Detect which cell encompasses the target text, then output its [X, Y] center coordinate. 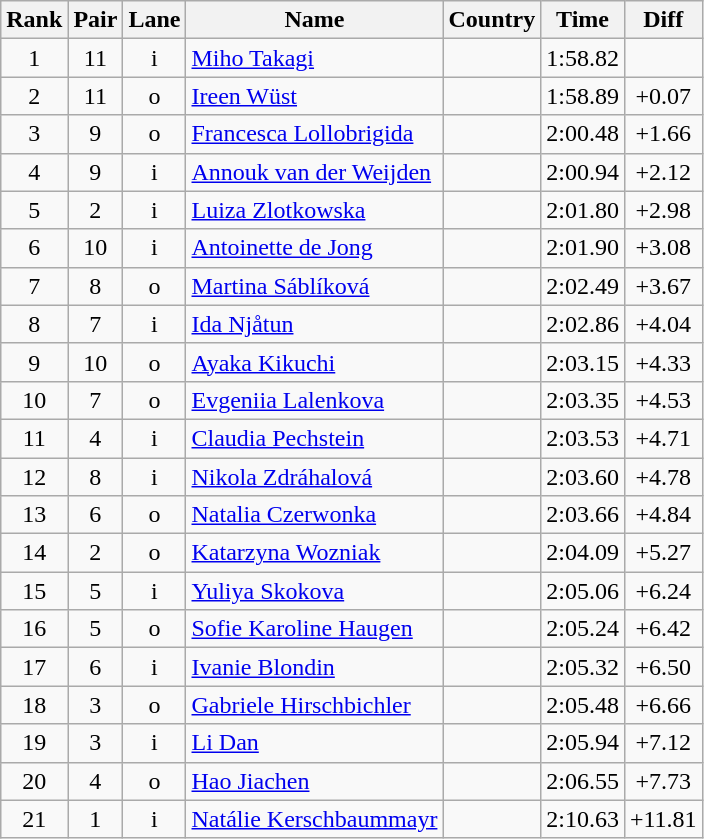
Ayaka Kikuchi [314, 362]
2:03.15 [583, 362]
Ida Njåtun [314, 324]
2:00.94 [583, 172]
Evgeniia Lalenkova [314, 400]
Katarzyna Wozniak [314, 553]
Luiza Zlotkowska [314, 210]
21 [34, 819]
+6.50 [663, 667]
+6.66 [663, 705]
Martina Sáblíková [314, 286]
Nikola Zdráhalová [314, 477]
+11.81 [663, 819]
2:05.48 [583, 705]
Country [492, 20]
19 [34, 743]
+6.24 [663, 591]
1:58.89 [583, 96]
+1.66 [663, 134]
+3.08 [663, 248]
Yuliya Skokova [314, 591]
+7.73 [663, 781]
2:02.86 [583, 324]
2:00.48 [583, 134]
+4.53 [663, 400]
2:06.55 [583, 781]
2:05.32 [583, 667]
2:05.24 [583, 629]
2:01.90 [583, 248]
+4.04 [663, 324]
Sofie Karoline Haugen [314, 629]
Time [583, 20]
+3.67 [663, 286]
Annouk van der Weijden [314, 172]
2:03.60 [583, 477]
Natalia Czerwonka [314, 515]
16 [34, 629]
Name [314, 20]
12 [34, 477]
2:04.09 [583, 553]
17 [34, 667]
Diff [663, 20]
+2.12 [663, 172]
+4.84 [663, 515]
Hao Jiachen [314, 781]
1:58.82 [583, 58]
Miho Takagi [314, 58]
+4.71 [663, 438]
18 [34, 705]
2:05.06 [583, 591]
+7.12 [663, 743]
13 [34, 515]
Rank [34, 20]
14 [34, 553]
+4.33 [663, 362]
Lane [154, 20]
Ivanie Blondin [314, 667]
Pair [96, 20]
Natálie Kerschbaummayr [314, 819]
Li Dan [314, 743]
2:03.35 [583, 400]
15 [34, 591]
Francesca Lollobrigida [314, 134]
2:10.63 [583, 819]
2:01.80 [583, 210]
2:05.94 [583, 743]
+5.27 [663, 553]
+6.42 [663, 629]
+0.07 [663, 96]
2:03.53 [583, 438]
20 [34, 781]
+4.78 [663, 477]
2:02.49 [583, 286]
Antoinette de Jong [314, 248]
Ireen Wüst [314, 96]
Claudia Pechstein [314, 438]
2:03.66 [583, 515]
Gabriele Hirschbichler [314, 705]
+2.98 [663, 210]
